Output the (X, Y) coordinate of the center of the cell containing the given text.  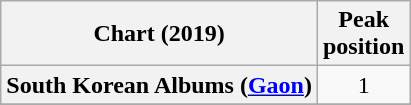
Chart (2019) (160, 34)
South Korean Albums (Gaon) (160, 85)
1 (363, 85)
Peakposition (363, 34)
